Determine the (x, y) coordinate at the center of the cell enclosing the given text.  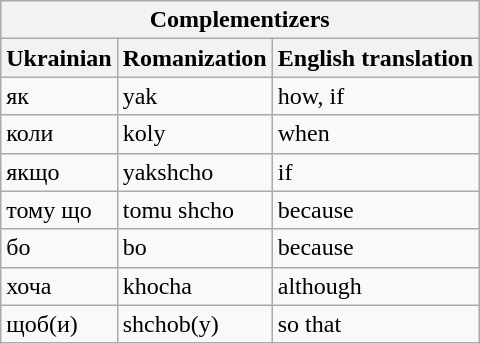
бо (59, 248)
so that (375, 324)
bo (194, 248)
хоча (59, 286)
yakshcho (194, 172)
якщо (59, 172)
коли (59, 134)
khocha (194, 286)
how, if (375, 96)
although (375, 286)
if (375, 172)
тому що (59, 210)
як (59, 96)
when (375, 134)
Romanization (194, 58)
tomu shcho (194, 210)
Ukrainian (59, 58)
English translation (375, 58)
shchob(y) (194, 324)
yak (194, 96)
Complementizers (240, 20)
koly (194, 134)
щоб(и) (59, 324)
